Capture the cell that displays the provided text and extract its [X, Y] central coordinate. 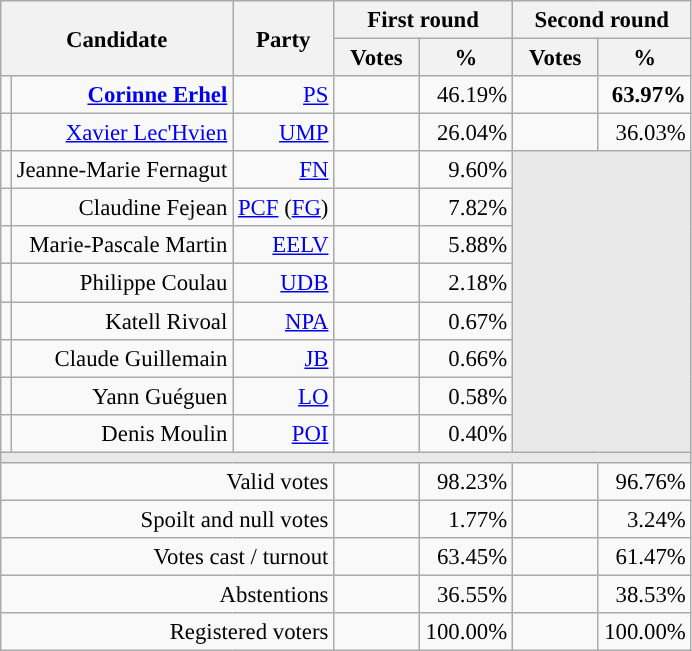
7.82% [466, 208]
63.97% [644, 95]
36.03% [644, 133]
0.40% [466, 433]
63.45% [466, 557]
36.55% [466, 594]
Abstentions [168, 594]
2.18% [466, 283]
98.23% [466, 482]
Second round [602, 20]
POI [284, 433]
96.76% [644, 482]
UMP [284, 133]
Candidate [117, 38]
Yann Guéguen [122, 396]
Katell Rivoal [122, 321]
0.66% [466, 358]
Claude Guillemain [122, 358]
5.88% [466, 245]
Xavier Lec'Hvien [122, 133]
Votes cast / turnout [168, 557]
JB [284, 358]
NPA [284, 321]
EELV [284, 245]
Claudine Fejean [122, 208]
Marie-Pascale Martin [122, 245]
Corinne Erhel [122, 95]
Philippe Coulau [122, 283]
0.58% [466, 396]
Jeanne-Marie Fernagut [122, 170]
26.04% [466, 133]
61.47% [644, 557]
0.67% [466, 321]
38.53% [644, 594]
LO [284, 396]
First round [424, 20]
9.60% [466, 170]
UDB [284, 283]
PCF (FG) [284, 208]
46.19% [466, 95]
FN [284, 170]
3.24% [644, 519]
PS [284, 95]
Spoilt and null votes [168, 519]
Party [284, 38]
Registered voters [168, 632]
Valid votes [168, 482]
1.77% [466, 519]
Denis Moulin [122, 433]
